For the text-containing cell, return its midpoint in [X, Y] coordinate format. 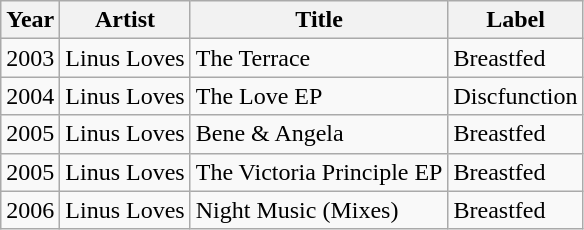
2006 [30, 210]
Label [516, 20]
Discfunction [516, 96]
Bene & Angela [319, 134]
2004 [30, 96]
Artist [125, 20]
Night Music (Mixes) [319, 210]
Year [30, 20]
The Victoria Principle EP [319, 172]
The Love EP [319, 96]
Title [319, 20]
2003 [30, 58]
The Terrace [319, 58]
